Detect which cell encompasses the target text, then output its [X, Y] center coordinate. 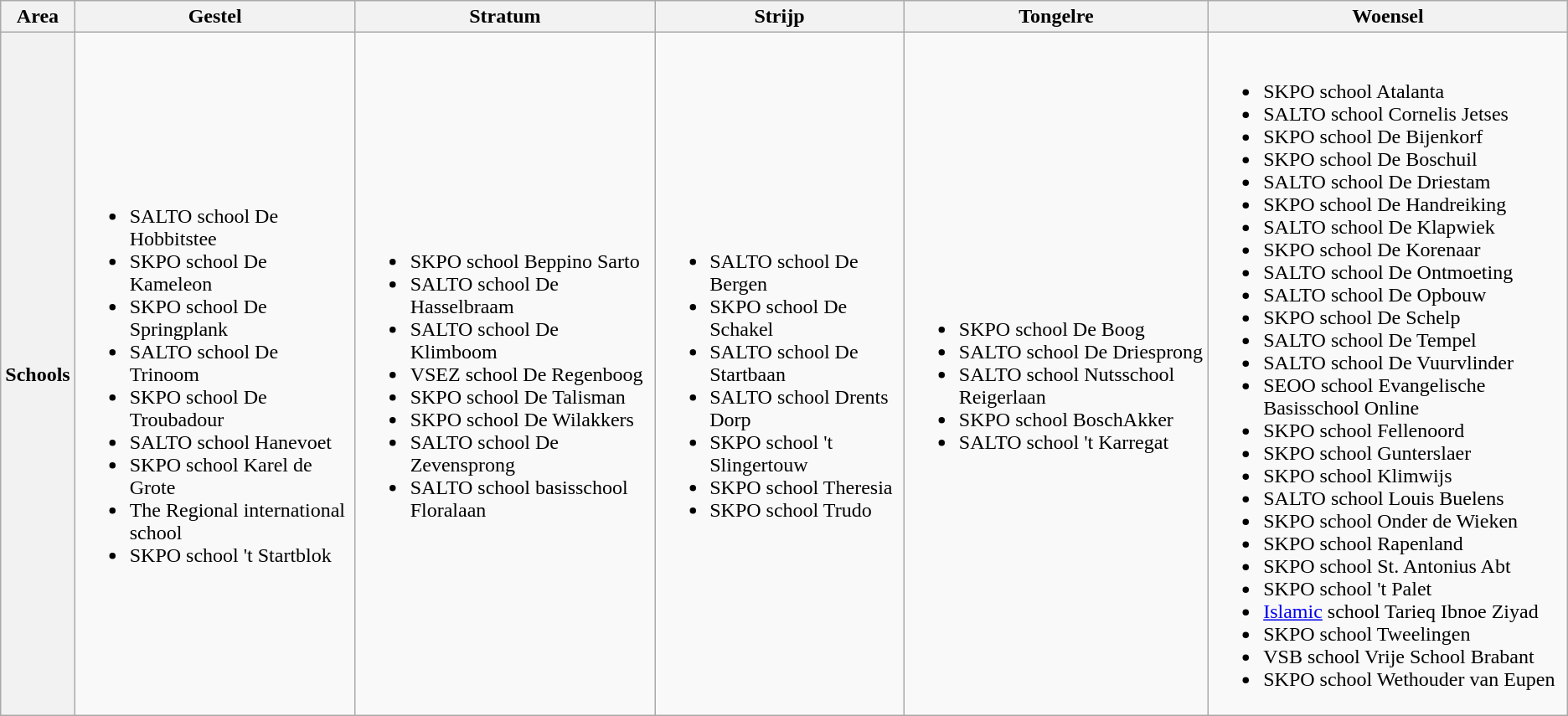
Area [38, 17]
Woensel [1389, 17]
Gestel [214, 17]
Schools [38, 373]
Strijp [780, 17]
Tongelre [1055, 17]
SKPO school De BoogSALTO school De DriesprongSALTO school Nutsschool ReigerlaanSKPO school BoschAkkerSALTO school 't Karregat [1055, 373]
Stratum [505, 17]
